Pinpoint the cell where the given text exists, returning its (x, y) midpoint coordinate. 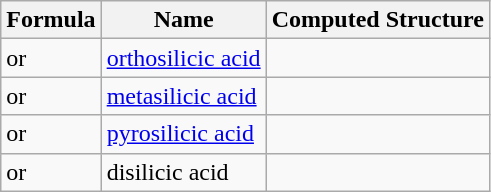
metasilicic acid (184, 96)
Computed Structure (378, 20)
Formula (51, 20)
disilicic acid (184, 172)
orthosilicic acid (184, 58)
Name (184, 20)
pyrosilicic acid (184, 134)
